Return the [X, Y] coordinate for the center point of the cell that contains the specified text.  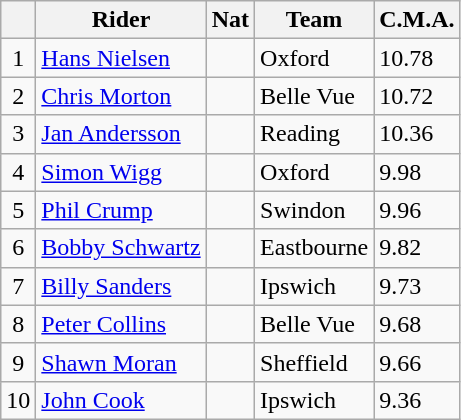
9.98 [417, 172]
10.78 [417, 58]
9.68 [417, 324]
Swindon [314, 210]
Simon Wigg [121, 172]
Team [314, 20]
Sheffield [314, 362]
5 [18, 210]
Peter Collins [121, 324]
Bobby Schwartz [121, 248]
Chris Morton [121, 96]
9.36 [417, 400]
4 [18, 172]
Rider [121, 20]
1 [18, 58]
10.36 [417, 134]
10 [18, 400]
9.66 [417, 362]
Billy Sanders [121, 286]
Nat [230, 20]
Shawn Moran [121, 362]
7 [18, 286]
9.96 [417, 210]
9.73 [417, 286]
Reading [314, 134]
Hans Nielsen [121, 58]
Phil Crump [121, 210]
6 [18, 248]
2 [18, 96]
John Cook [121, 400]
9 [18, 362]
3 [18, 134]
10.72 [417, 96]
C.M.A. [417, 20]
Jan Andersson [121, 134]
8 [18, 324]
Eastbourne [314, 248]
9.82 [417, 248]
